Detect which cell encompasses the target text, then output its [x, y] center coordinate. 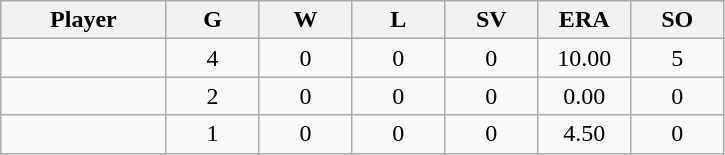
10.00 [584, 58]
L [398, 20]
SO [678, 20]
SV [492, 20]
G [212, 20]
1 [212, 134]
ERA [584, 20]
W [306, 20]
4.50 [584, 134]
2 [212, 96]
Player [84, 20]
5 [678, 58]
4 [212, 58]
0.00 [584, 96]
